Return the (X, Y) coordinate for the center point of the cell that contains the specified text.  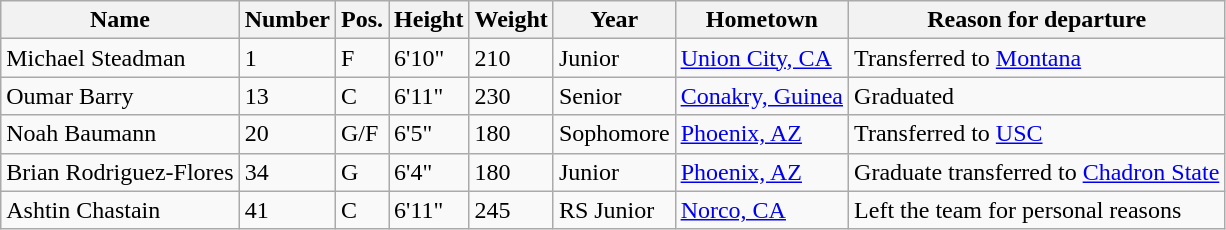
Year (614, 20)
Height (429, 20)
Brian Rodriguez-Flores (120, 172)
Hometown (762, 20)
Pos. (362, 20)
Transferred to Montana (1037, 58)
Oumar Barry (120, 96)
1 (287, 58)
Conakry, Guinea (762, 96)
6'5" (429, 134)
G/F (362, 134)
Name (120, 20)
Number (287, 20)
Sophomore (614, 134)
Reason for departure (1037, 20)
6'10" (429, 58)
Transferred to USC (1037, 134)
Noah Baumann (120, 134)
RS Junior (614, 210)
Union City, CA (762, 58)
Michael Steadman (120, 58)
Ashtin Chastain (120, 210)
210 (511, 58)
Weight (511, 20)
F (362, 58)
230 (511, 96)
Graduated (1037, 96)
13 (287, 96)
G (362, 172)
41 (287, 210)
Left the team for personal reasons (1037, 210)
34 (287, 172)
Graduate transferred to Chadron State (1037, 172)
20 (287, 134)
245 (511, 210)
6'4" (429, 172)
Senior (614, 96)
Norco, CA (762, 210)
